Extract the [X, Y] coordinate from the center of the cell holding the provided text.  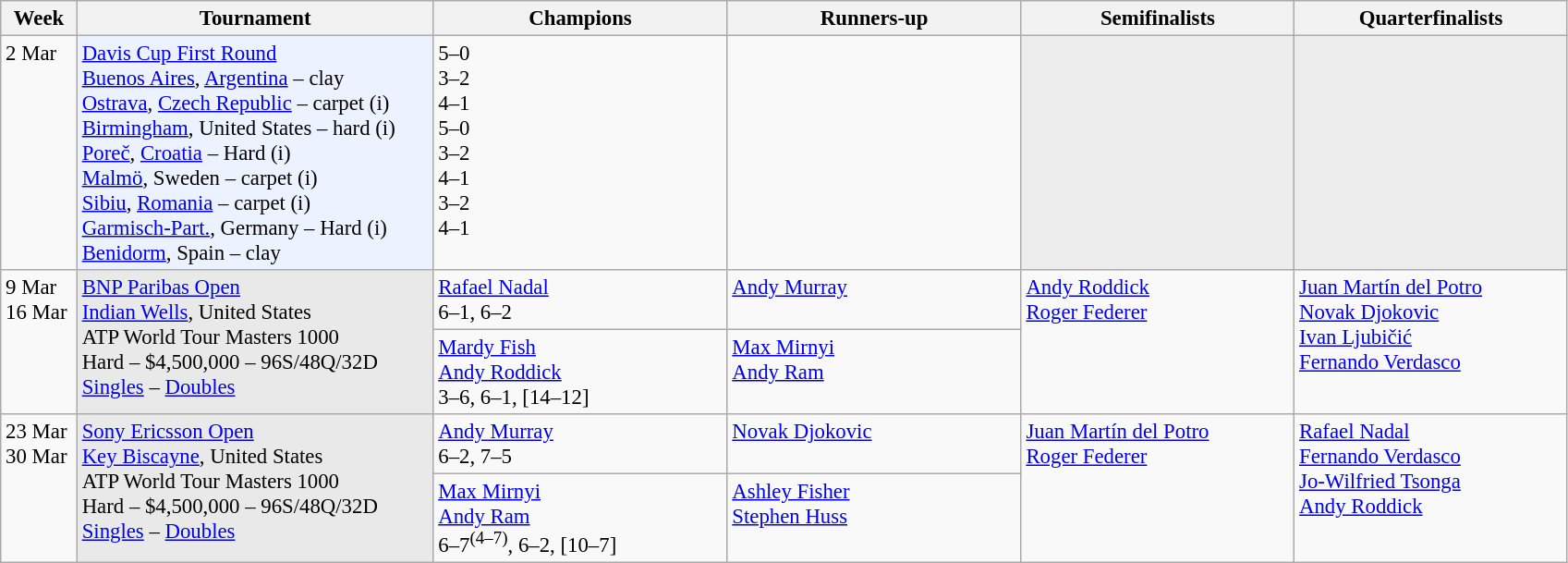
Max Mirnyi Andy Ram [874, 373]
BNP Paribas Open Indian Wells, United StatesATP World Tour Masters 1000Hard – $4,500,000 – 96S/48Q/32DSingles – Doubles [255, 342]
Runners-up [874, 18]
Champions [580, 18]
Sony Ericsson Open Key Biscayne, United StatesATP World Tour Masters 1000Hard – $4,500,000 – 96S/48Q/32DSingles – Doubles [255, 488]
Max Mirnyi Andy Ram6–7(4–7), 6–2, [10–7] [580, 519]
Week [39, 18]
Juan Martín del Potro Novak Djokovic Ivan Ljubičić Fernando Verdasco [1431, 342]
Andy Roddick Roger Federer [1158, 342]
Andy Murray [874, 300]
2 Mar [39, 153]
Novak Djokovic [874, 444]
9 Mar16 Mar [39, 342]
23 Mar30 Mar [39, 488]
Rafael Nadal 6–1, 6–2 [580, 300]
Mardy Fish Andy Roddick3–6, 6–1, [14–12] [580, 373]
Juan Martín del Potro Roger Federer [1158, 488]
Semifinalists [1158, 18]
Andy Murray6–2, 7–5 [580, 444]
5–0 3–2 4–1 5–0 3–2 4–1 3–2 4–1 [580, 153]
Rafael Nadal Fernando Verdasco Jo-Wilfried Tsonga Andy Roddick [1431, 488]
Quarterfinalists [1431, 18]
Tournament [255, 18]
Ashley Fisher Stephen Huss [874, 519]
